Return the [X, Y] coordinate for the center point of the cell that contains the specified text.  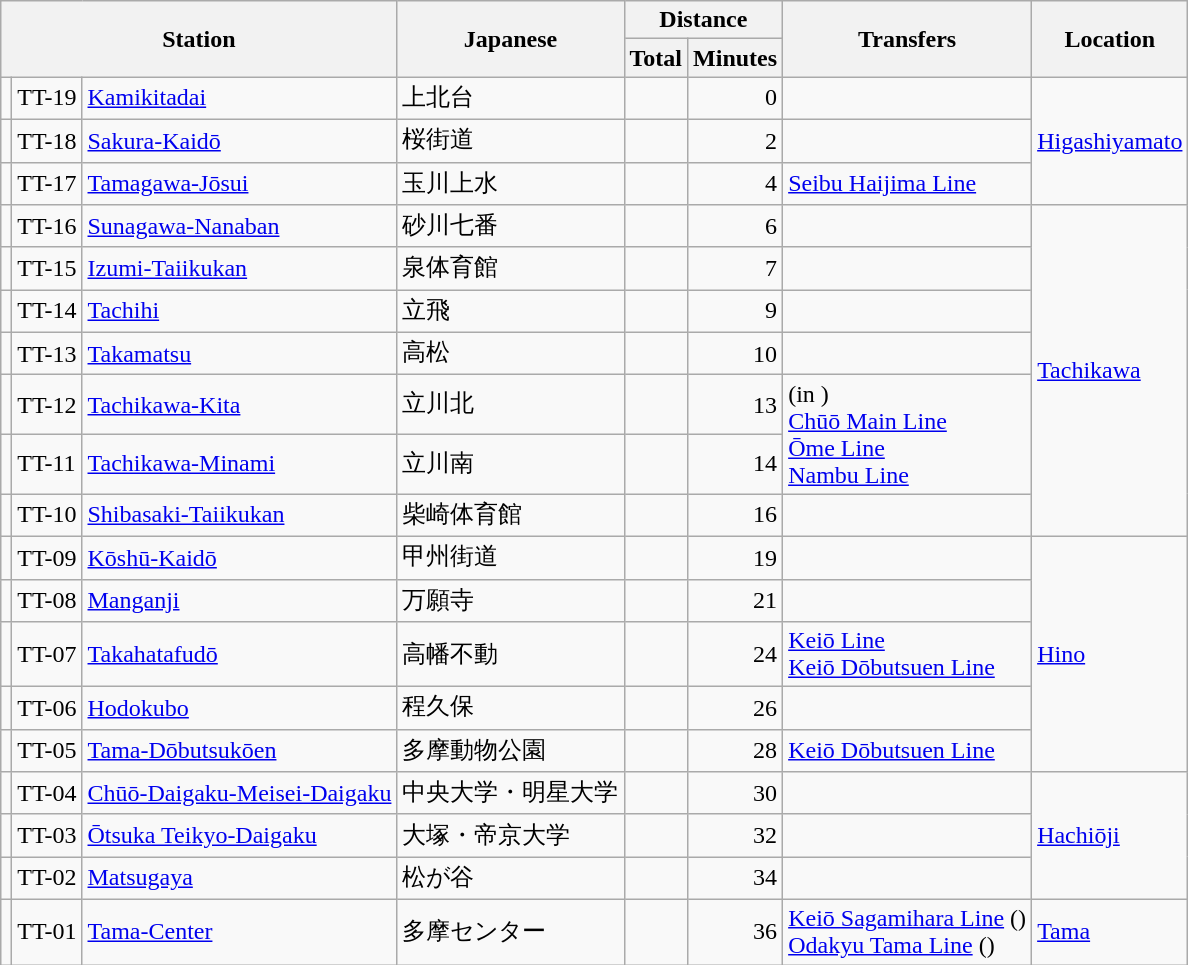
TT-14 [47, 312]
Tachikawa-Minami [240, 464]
程久保 [510, 708]
立川北 [510, 405]
Kōshū-Kaidō [240, 558]
高幡不動 [510, 654]
26 [736, 708]
大塚・帝京大学 [510, 836]
TT-07 [47, 654]
34 [736, 878]
松が谷 [510, 878]
Hino [1110, 654]
桜街道 [510, 140]
Keiō Sagamihara Line () Odakyu Tama Line () [908, 932]
2 [736, 140]
(in ) Chūō Main Line Ōme Line Nambu Line [908, 434]
Tama-Dōbutsukōen [240, 750]
30 [736, 794]
Manganji [240, 600]
TT-15 [47, 268]
TT-18 [47, 140]
Sunagawa-Nanaban [240, 226]
TT-12 [47, 405]
Shibasaki-Taiikukan [240, 516]
多摩動物公園 [510, 750]
立川南 [510, 464]
28 [736, 750]
多摩センター [510, 932]
高松 [510, 354]
32 [736, 836]
Station [199, 39]
甲州街道 [510, 558]
Hachiōji [1110, 836]
TT-11 [47, 464]
泉体育館 [510, 268]
7 [736, 268]
柴崎体育館 [510, 516]
21 [736, 600]
万願寺 [510, 600]
Ōtsuka Teikyo-Daigaku [240, 836]
Seibu Haijima Line [908, 184]
Izumi-Taiikukan [240, 268]
Tachikawa-Kita [240, 405]
中央大学・明星大学 [510, 794]
0 [736, 98]
16 [736, 516]
TT-03 [47, 836]
19 [736, 558]
Tachikawa [1110, 371]
Minutes [736, 58]
13 [736, 405]
Sakura-Kaidō [240, 140]
36 [736, 932]
9 [736, 312]
Kamikitadai [240, 98]
TT-05 [47, 750]
TT-17 [47, 184]
Total [656, 58]
TT-04 [47, 794]
TT-01 [47, 932]
TT-02 [47, 878]
TT-19 [47, 98]
4 [736, 184]
14 [736, 464]
Matsugaya [240, 878]
TT-16 [47, 226]
Tama-Center [240, 932]
TT-08 [47, 600]
立飛 [510, 312]
Location [1110, 39]
TT-10 [47, 516]
Japanese [510, 39]
TT-13 [47, 354]
10 [736, 354]
Keiō Line Keiō Dōbutsuen Line [908, 654]
24 [736, 654]
Higashiyamato [1110, 141]
Chūō-Daigaku-Meisei-Daigaku [240, 794]
砂川七番 [510, 226]
Takahatafudō [240, 654]
Tama [1110, 932]
Takamatsu [240, 354]
Hodokubo [240, 708]
TT-09 [47, 558]
玉川上水 [510, 184]
6 [736, 226]
TT-06 [47, 708]
上北台 [510, 98]
Tachihi [240, 312]
Keiō Dōbutsuen Line [908, 750]
Tamagawa-Jōsui [240, 184]
Distance [704, 20]
Transfers [908, 39]
